Locate the cell with the specified text and output its [x, y] center coordinate. 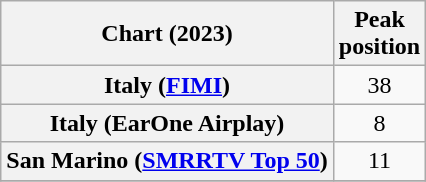
San Marino (SMRRTV Top 50) [168, 161]
Chart (2023) [168, 34]
11 [379, 161]
Peakposition [379, 34]
38 [379, 85]
Italy (EarOne Airplay) [168, 123]
8 [379, 123]
Italy (FIMI) [168, 85]
